Return [x, y] of the center of cell containing provided text 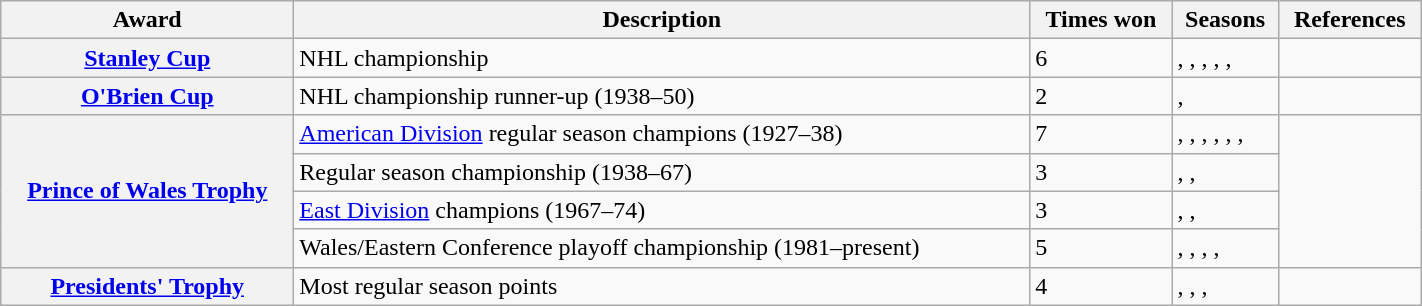
6 [1101, 58]
2 [1101, 96]
NHL championship runner-up (1938–50) [662, 96]
Wales/Eastern Conference playoff championship (1981–present) [662, 248]
5 [1101, 248]
Award [148, 20]
7 [1101, 134]
, , , [1225, 286]
Presidents' Trophy [148, 286]
Most regular season points [662, 286]
Stanley Cup [148, 58]
, , , , , , [1225, 134]
, [1225, 96]
Times won [1101, 20]
American Division regular season champions (1927–38) [662, 134]
, , , , , [1225, 58]
4 [1101, 286]
Prince of Wales Trophy [148, 191]
Regular season championship (1938–67) [662, 172]
Seasons [1225, 20]
References [1350, 20]
Description [662, 20]
, , , , [1225, 248]
O'Brien Cup [148, 96]
NHL championship [662, 58]
East Division champions (1967–74) [662, 210]
